Output the [x, y] coordinate of the center of the cell containing the given text.  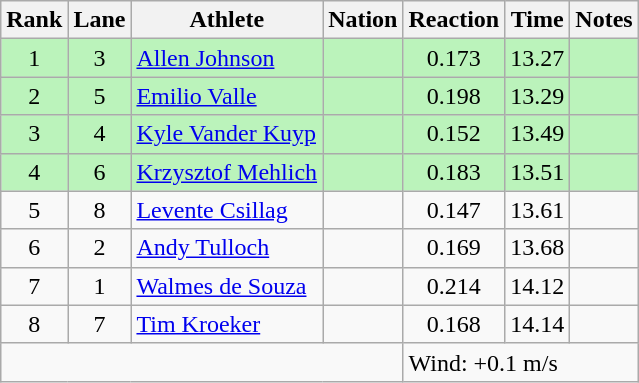
14.12 [538, 286]
13.61 [538, 210]
13.27 [538, 58]
0.214 [454, 286]
Levente Csillag [227, 210]
Walmes de Souza [227, 286]
Allen Johnson [227, 58]
13.51 [538, 172]
13.68 [538, 248]
0.183 [454, 172]
0.147 [454, 210]
Wind: +0.1 m/s [520, 362]
Lane [100, 20]
0.169 [454, 248]
Kyle Vander Kuyp [227, 134]
0.168 [454, 324]
Athlete [227, 20]
14.14 [538, 324]
Krzysztof Mehlich [227, 172]
Andy Tulloch [227, 248]
Rank [34, 20]
13.49 [538, 134]
0.198 [454, 96]
Time [538, 20]
Notes [604, 20]
0.173 [454, 58]
0.152 [454, 134]
Nation [363, 20]
Emilio Valle [227, 96]
13.29 [538, 96]
Tim Kroeker [227, 324]
Reaction [454, 20]
